For the text-containing cell, return its midpoint in (X, Y) coordinate format. 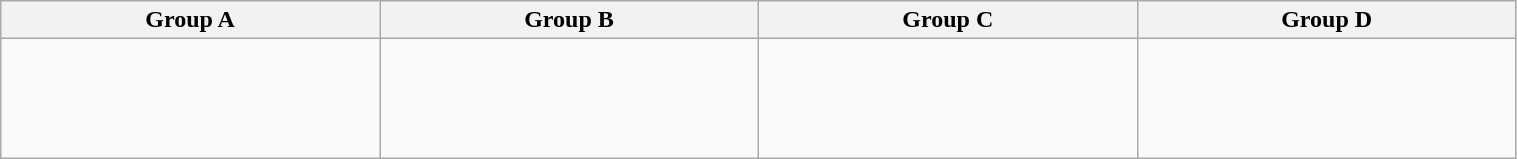
Group D (1326, 20)
Group A (190, 20)
Group C (948, 20)
Group B (570, 20)
